Detect which cell encompasses the target text, then output its [X, Y] center coordinate. 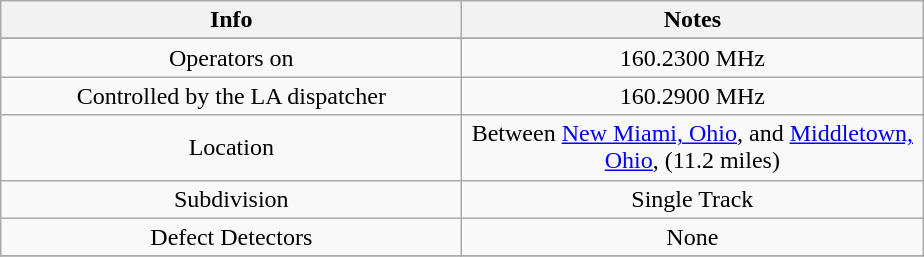
Info [232, 20]
160.2300 MHz [692, 58]
Controlled by the LA dispatcher [232, 96]
Single Track [692, 199]
Between New Miami, Ohio, and Middletown, Ohio, (11.2 miles) [692, 148]
None [692, 237]
Subdivision [232, 199]
Location [232, 148]
Defect Detectors [232, 237]
160.2900 MHz [692, 96]
Operators on [232, 58]
Notes [692, 20]
